Detect which cell encompasses the target text, then output its (x, y) center coordinate. 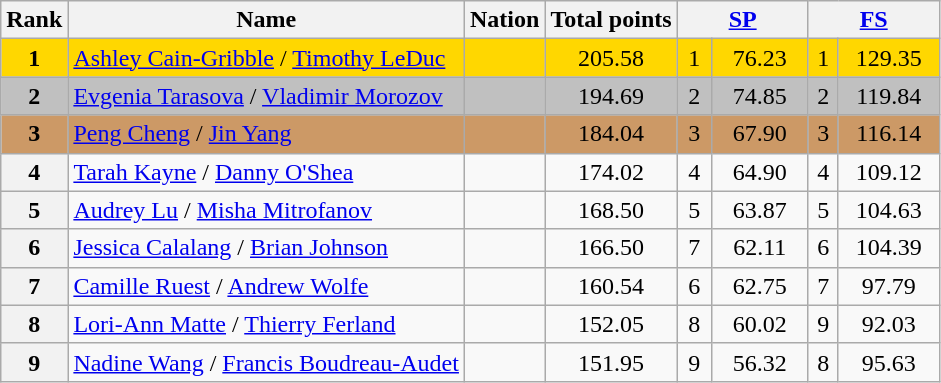
184.04 (611, 134)
205.58 (611, 58)
92.03 (888, 324)
74.85 (760, 96)
67.90 (760, 134)
174.02 (611, 172)
Camille Ruest / Andrew Wolfe (266, 286)
119.84 (888, 96)
56.32 (760, 362)
Total points (611, 20)
Name (266, 20)
62.11 (760, 248)
152.05 (611, 324)
168.50 (611, 210)
Jessica Calalang / Brian Johnson (266, 248)
109.12 (888, 172)
Tarah Kayne / Danny O'Shea (266, 172)
104.63 (888, 210)
Rank (34, 20)
63.87 (760, 210)
Nadine Wang / Francis Boudreau-Audet (266, 362)
97.79 (888, 286)
Evgenia Tarasova / Vladimir Morozov (266, 96)
95.63 (888, 362)
129.35 (888, 58)
116.14 (888, 134)
104.39 (888, 248)
76.23 (760, 58)
160.54 (611, 286)
Nation (504, 20)
Lori-Ann Matte / Thierry Ferland (266, 324)
Ashley Cain-Gribble / Timothy LeDuc (266, 58)
64.90 (760, 172)
60.02 (760, 324)
166.50 (611, 248)
Audrey Lu / Misha Mitrofanov (266, 210)
194.69 (611, 96)
151.95 (611, 362)
FS (874, 20)
62.75 (760, 286)
Peng Cheng / Jin Yang (266, 134)
SP (742, 20)
